Provide the [X, Y] coordinate of the cell's center where the given text is located.  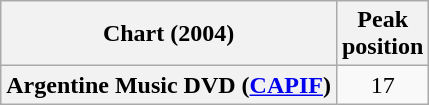
Chart (2004) [169, 34]
Argentine Music DVD (CAPIF) [169, 85]
17 [382, 85]
Peakposition [382, 34]
